Locate the cell with the specified text and output its [X, Y] center coordinate. 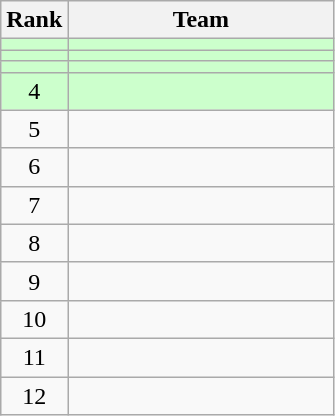
Team [201, 20]
9 [34, 281]
6 [34, 167]
8 [34, 243]
11 [34, 357]
Rank [34, 20]
7 [34, 205]
12 [34, 395]
4 [34, 91]
10 [34, 319]
5 [34, 129]
